Determine the [X, Y] coordinate at the center of the cell enclosing the given text.  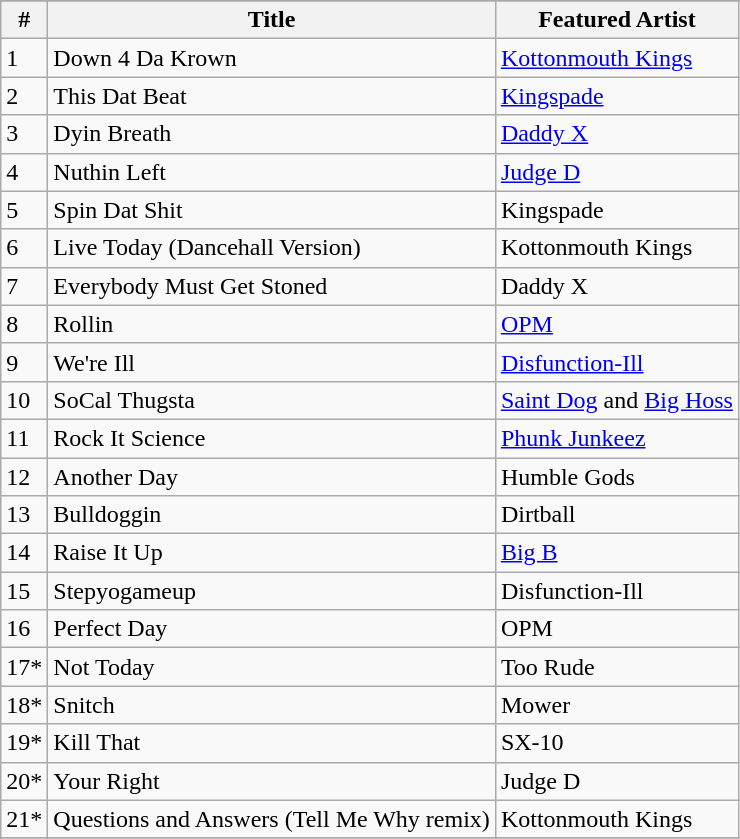
Bulldoggin [272, 515]
14 [24, 553]
Another Day [272, 477]
This Dat Beat [272, 96]
Big B [616, 553]
Dirtball [616, 515]
Mower [616, 705]
Featured Artist [616, 20]
SX-10 [616, 743]
Title [272, 20]
Live Today (Dancehall Version) [272, 248]
Too Rude [616, 667]
Perfect Day [272, 629]
Stepyogameup [272, 591]
Spin Dat Shit [272, 210]
We're Ill [272, 362]
16 [24, 629]
Questions and Answers (Tell Me Why remix) [272, 819]
4 [24, 172]
Your Right [272, 781]
2 [24, 96]
Kill That [272, 743]
Raise It Up [272, 553]
# [24, 20]
18* [24, 705]
21* [24, 819]
Rollin [272, 324]
10 [24, 400]
8 [24, 324]
15 [24, 591]
Down 4 Da Krown [272, 58]
5 [24, 210]
SoCal Thugsta [272, 400]
13 [24, 515]
3 [24, 134]
7 [24, 286]
Nuthin Left [272, 172]
Saint Dog and Big Hoss [616, 400]
Everybody Must Get Stoned [272, 286]
Phunk Junkeez [616, 438]
Dyin Breath [272, 134]
6 [24, 248]
20* [24, 781]
17* [24, 667]
11 [24, 438]
19* [24, 743]
Snitch [272, 705]
Rock It Science [272, 438]
9 [24, 362]
1 [24, 58]
Not Today [272, 667]
Humble Gods [616, 477]
12 [24, 477]
